Detect which cell encompasses the target text, then output its (x, y) center coordinate. 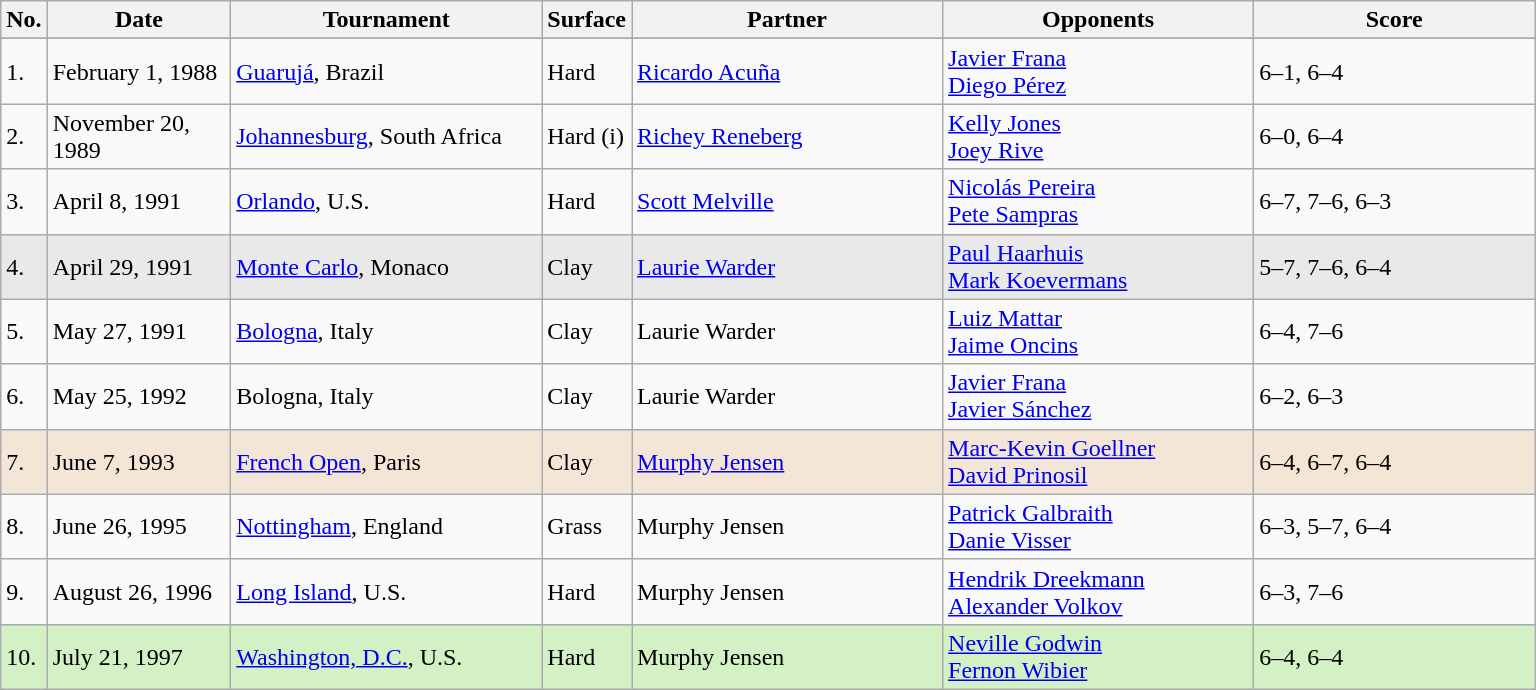
Javier Frana Javier Sánchez (1098, 396)
Kelly Jones Joey Rive (1098, 136)
April 29, 1991 (139, 266)
6–3, 7–6 (1394, 592)
Neville Godwin Fernon Wibier (1098, 656)
Date (139, 20)
No. (24, 20)
6–3, 5–7, 6–4 (1394, 526)
Long Island, U.S. (386, 592)
10. (24, 656)
6–4, 7–6 (1394, 332)
Johannesburg, South Africa (386, 136)
8. (24, 526)
1. (24, 72)
French Open, Paris (386, 462)
6–4, 6–7, 6–4 (1394, 462)
Scott Melville (788, 202)
Marc-Kevin Goellner David Prinosil (1098, 462)
5–7, 7–6, 6–4 (1394, 266)
Surface (587, 20)
May 25, 1992 (139, 396)
2. (24, 136)
Washington, D.C., U.S. (386, 656)
June 7, 1993 (139, 462)
Opponents (1098, 20)
6–2, 6–3 (1394, 396)
4. (24, 266)
6. (24, 396)
Luiz Mattar Jaime Oncins (1098, 332)
Ricardo Acuña (788, 72)
Partner (788, 20)
Monte Carlo, Monaco (386, 266)
Guarujá, Brazil (386, 72)
April 8, 1991 (139, 202)
Patrick Galbraith Danie Visser (1098, 526)
6–4, 6–4 (1394, 656)
3. (24, 202)
6–0, 6–4 (1394, 136)
6–7, 7–6, 6–3 (1394, 202)
February 1, 1988 (139, 72)
May 27, 1991 (139, 332)
5. (24, 332)
Javier Frana Diego Pérez (1098, 72)
9. (24, 592)
Richey Reneberg (788, 136)
7. (24, 462)
Nicolás Pereira Pete Sampras (1098, 202)
November 20, 1989 (139, 136)
Tournament (386, 20)
August 26, 1996 (139, 592)
Paul Haarhuis Mark Koevermans (1098, 266)
Orlando, U.S. (386, 202)
Hard (i) (587, 136)
Hendrik Dreekmann Alexander Volkov (1098, 592)
Score (1394, 20)
Grass (587, 526)
6–1, 6–4 (1394, 72)
July 21, 1997 (139, 656)
Nottingham, England (386, 526)
June 26, 1995 (139, 526)
